Find where the given text appears and provide that cell's center as [x, y] coordinate. 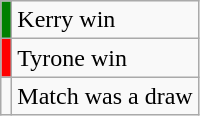
Tyrone win [105, 58]
Match was a draw [105, 96]
Kerry win [105, 20]
